Return [x, y] of the center of cell containing provided text 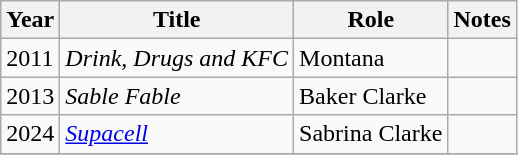
2011 [30, 58]
Sabrina Clarke [371, 134]
2024 [30, 134]
Title [177, 20]
Baker Clarke [371, 96]
Supacell [177, 134]
Year [30, 20]
Notes [482, 20]
Montana [371, 58]
2013 [30, 96]
Drink, Drugs and KFC [177, 58]
Role [371, 20]
Sable Fable [177, 96]
